Extract the (x, y) coordinate from the center of the cell holding the provided text.  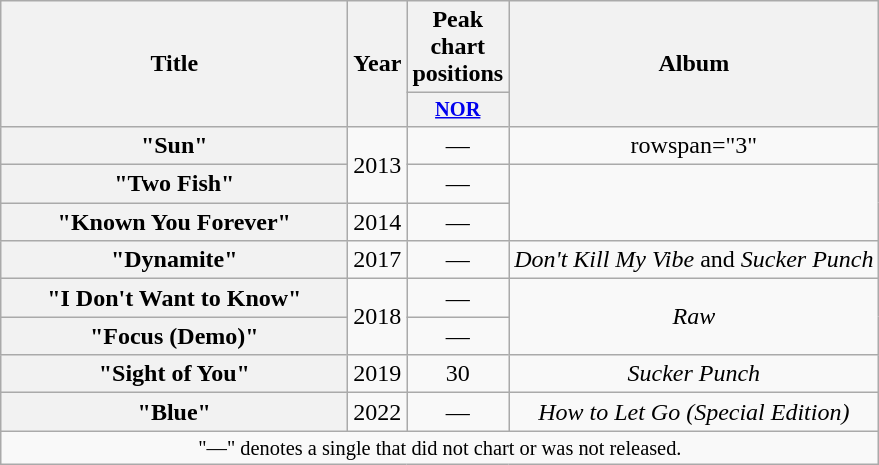
NOR (458, 110)
"Sun" (174, 145)
Title (174, 64)
2022 (378, 412)
Album (694, 64)
2014 (378, 222)
rowspan="3" (694, 145)
How to Let Go (Special Edition) (694, 412)
2018 (378, 317)
2017 (378, 260)
"I Don't Want to Know" (174, 298)
"Known You Forever" (174, 222)
Peak chart positions (458, 47)
"Dynamite" (174, 260)
Don't Kill My Vibe and Sucker Punch (694, 260)
"—" denotes a single that did not chart or was not released. (440, 448)
"Sight of You" (174, 374)
Sucker Punch (694, 374)
2019 (378, 374)
Raw (694, 317)
30 (458, 374)
2013 (378, 164)
"Blue" (174, 412)
Year (378, 64)
"Focus (Demo)" (174, 336)
"Two Fish" (174, 184)
